Extract the (X, Y) coordinate from the center of the cell holding the provided text.  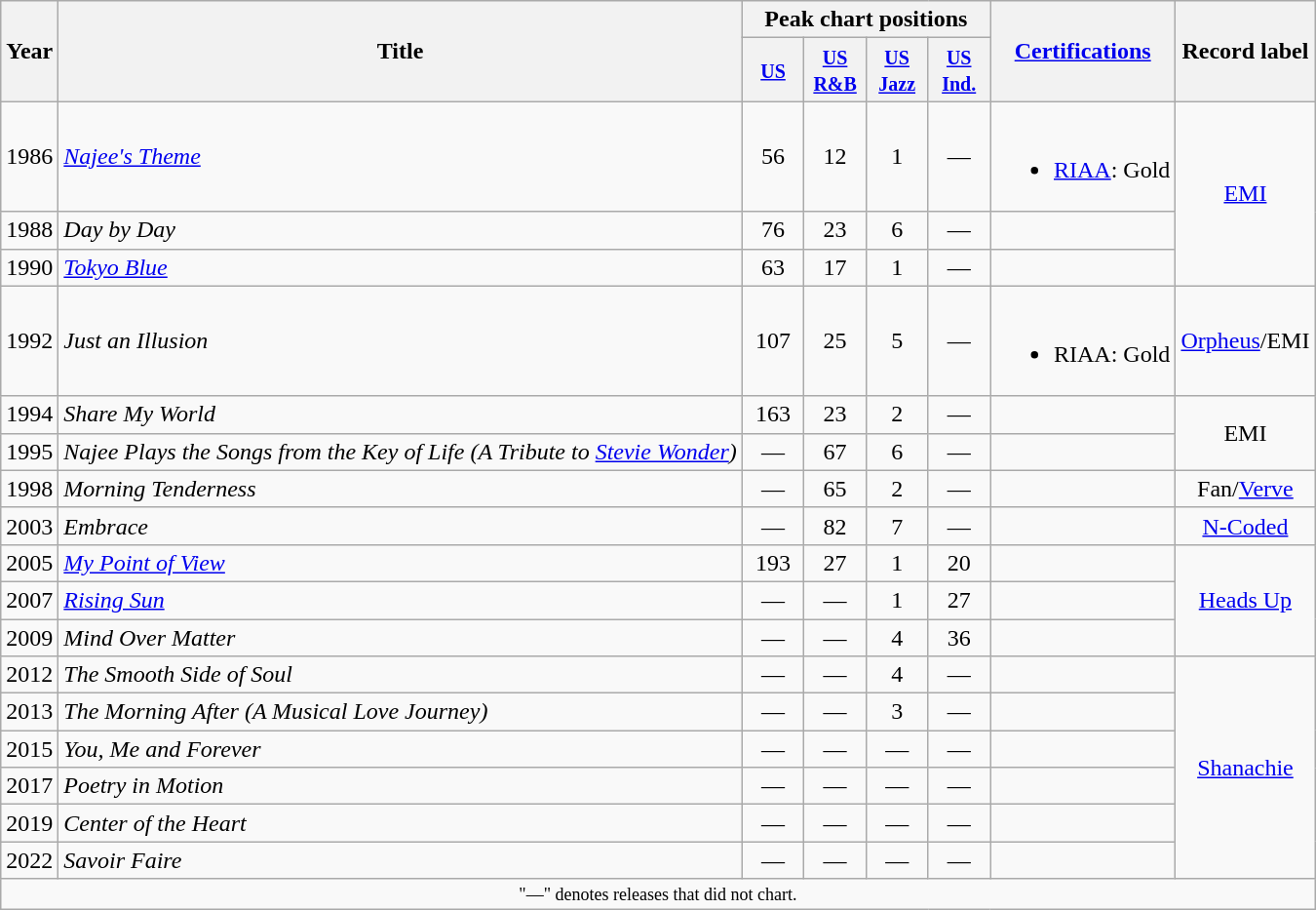
Title (400, 51)
2013 (29, 712)
63 (773, 267)
Savoir Faire (400, 860)
Najee's Theme (400, 156)
193 (773, 563)
US R&B (835, 70)
56 (773, 156)
My Point of View (400, 563)
2005 (29, 563)
20 (959, 563)
2009 (29, 637)
Peak chart positions (866, 20)
Shanachie (1246, 768)
Mind Over Matter (400, 637)
— (773, 452)
2019 (29, 823)
2003 (29, 526)
Tokyo Blue (400, 267)
Center of the Heart (400, 823)
"—" denotes releases that did not chart. (658, 893)
Orpheus/EMI (1246, 341)
US Jazz (897, 70)
1988 (29, 230)
1992 (29, 341)
Share My World (400, 415)
The Smooth Side of Soul (400, 675)
2012 (29, 675)
Morning Tenderness (400, 489)
1990 (29, 267)
82 (835, 526)
2007 (29, 600)
Just an Illusion (400, 341)
12 (835, 156)
1986 (29, 156)
36 (959, 637)
2022 (29, 860)
2015 (29, 749)
Heads Up (1246, 600)
Najee Plays the Songs from the Key of Life (A Tribute to Stevie Wonder) (400, 452)
1994 (29, 415)
67 (835, 452)
Embrace (400, 526)
Day by Day (400, 230)
Poetry in Motion (400, 786)
N-Coded (1246, 526)
3 (897, 712)
107 (773, 341)
Fan/Verve (1246, 489)
7 (897, 526)
1998 (29, 489)
76 (773, 230)
17 (835, 267)
Certifications (1083, 51)
163 (773, 415)
You, Me and Forever (400, 749)
US Ind. (959, 70)
25 (835, 341)
The Morning After (A Musical Love Journey) (400, 712)
1995 (29, 452)
5 (897, 341)
2017 (29, 786)
US (773, 70)
Year (29, 51)
Record label (1246, 51)
65 (835, 489)
Rising Sun (400, 600)
